For the text-containing cell, return its midpoint in (X, Y) coordinate format. 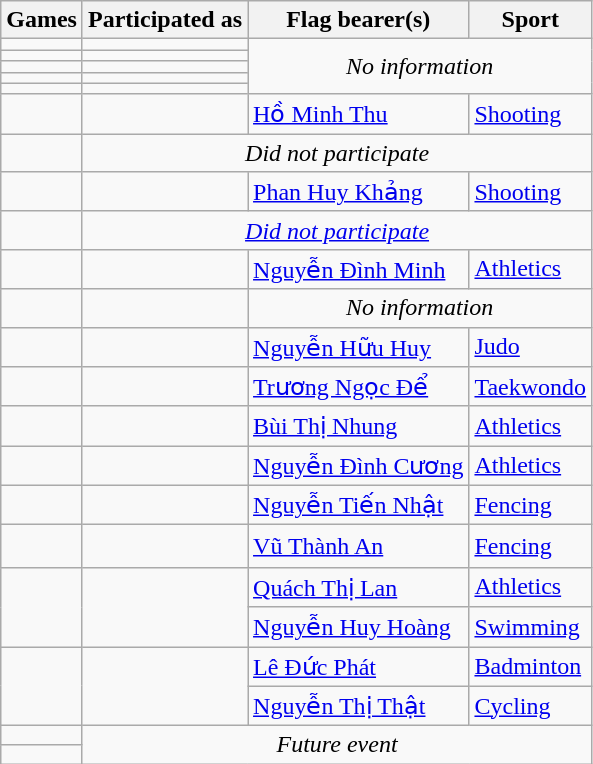
Badminton (530, 666)
Quách Thị Lan (358, 587)
Nguyễn Đình Minh (358, 269)
Trương Ngọc Để (358, 387)
Nguyễn Đình Cương (358, 466)
Flag bearer(s) (358, 20)
Judo (530, 347)
Lê Đức Phát (358, 666)
Games (42, 20)
Sport (530, 20)
Nguyễn Huy Hoàng (358, 627)
Bùi Thị Nhung (358, 426)
Participated as (164, 20)
Nguyễn Hữu Huy (358, 347)
Hồ Minh Thu (358, 114)
Phan Huy Khảng (358, 192)
Taekwondo (530, 387)
Vũ Thành An (358, 546)
Cycling (530, 706)
Nguyễn Tiến Nhật (358, 505)
Swimming (530, 627)
Nguyễn Thị Thật (358, 706)
Future event (336, 745)
